Search for the cell housing the specified text and yield its (x, y) center coordinate. 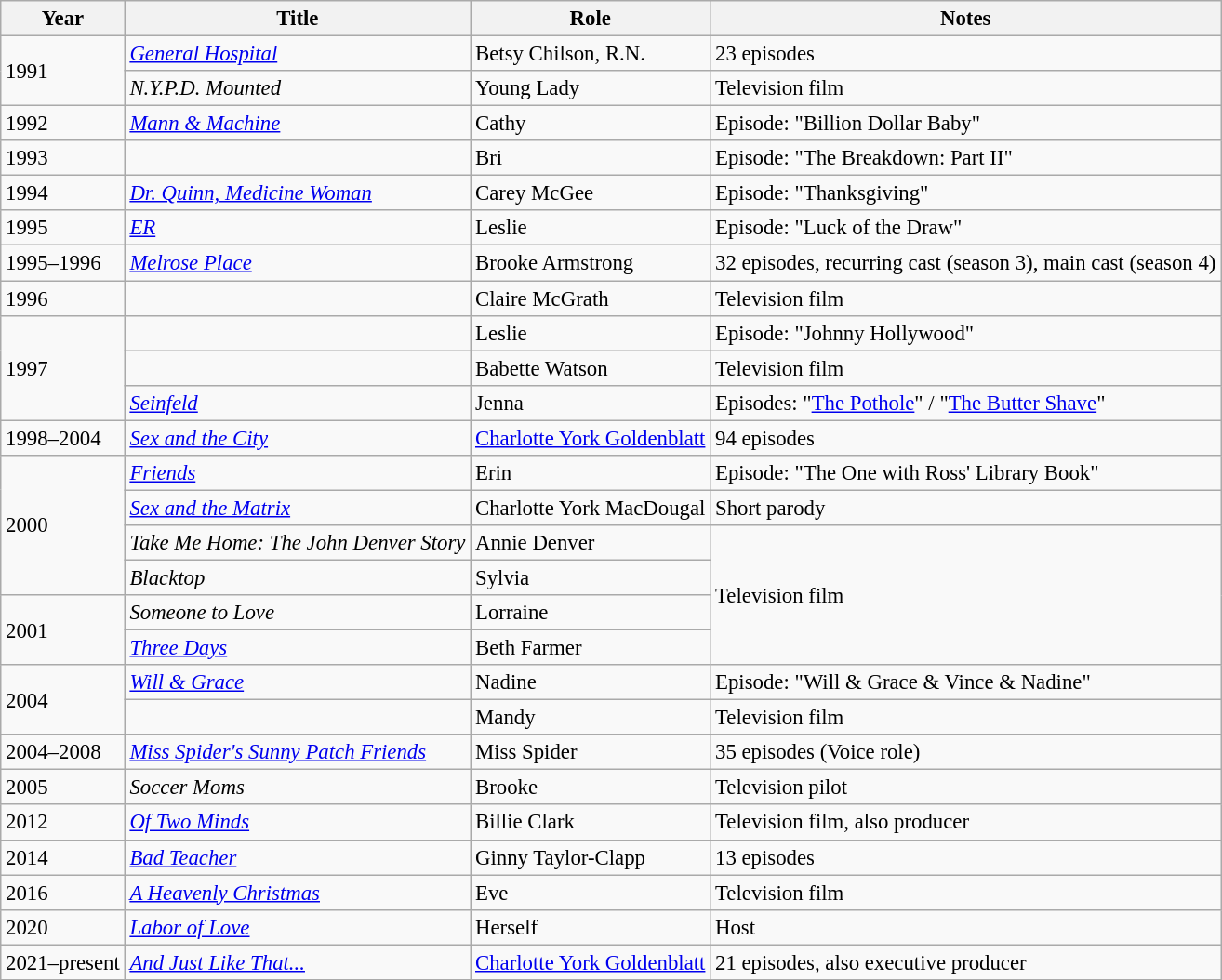
ER (298, 228)
Dr. Quinn, Medicine Woman (298, 193)
1993 (63, 158)
Nadine (591, 682)
2020 (63, 927)
1996 (63, 298)
13 episodes (965, 857)
2014 (63, 857)
Charlotte York MacDougal (591, 508)
Labor of Love (298, 927)
Seinfeld (298, 403)
94 episodes (965, 438)
Jenna (591, 403)
N.Y.P.D. Mounted (298, 88)
1991 (63, 71)
General Hospital (298, 54)
1995 (63, 228)
1994 (63, 193)
Notes (965, 19)
Mandy (591, 718)
Billie Clark (591, 823)
Brooke Armstrong (591, 263)
2001 (63, 630)
Soccer Moms (298, 788)
Short parody (965, 508)
Eve (591, 893)
Friends (298, 473)
Young Lady (591, 88)
Episode: "Johnny Hollywood" (965, 333)
1997 (63, 368)
Lorraine (591, 613)
Blacktop (298, 577)
Sex and the Matrix (298, 508)
Of Two Minds (298, 823)
Cathy (591, 124)
Episode: "Luck of the Draw" (965, 228)
Herself (591, 927)
21 episodes, also executive producer (965, 962)
Episode: "The One with Ross' Library Book" (965, 473)
Betsy Chilson, R.N. (591, 54)
2021–present (63, 962)
Someone to Love (298, 613)
35 episodes (Voice role) (965, 752)
Year (63, 19)
A Heavenly Christmas (298, 893)
Episode: "Thanksgiving" (965, 193)
Host (965, 927)
32 episodes, recurring cast (season 3), main cast (season 4) (965, 263)
Annie Denver (591, 543)
Mann & Machine (298, 124)
23 episodes (965, 54)
Episode: "The Breakdown: Part II" (965, 158)
2004 (63, 699)
2012 (63, 823)
Sylvia (591, 577)
Melrose Place (298, 263)
Will & Grace (298, 682)
Beth Farmer (591, 648)
Television film, also producer (965, 823)
Episode: "Billion Dollar Baby" (965, 124)
Claire McGrath (591, 298)
1995–1996 (63, 263)
Bad Teacher (298, 857)
Sex and the City (298, 438)
Role (591, 19)
And Just Like That... (298, 962)
Miss Spider (591, 752)
Bri (591, 158)
Episodes: "The Pothole" / "The Butter Shave" (965, 403)
1992 (63, 124)
2005 (63, 788)
2000 (63, 525)
1998–2004 (63, 438)
Ginny Taylor-Clapp (591, 857)
Miss Spider's Sunny Patch Friends (298, 752)
Take Me Home: The John Denver Story (298, 543)
Television pilot (965, 788)
Episode: "Will & Grace & Vince & Nadine" (965, 682)
Title (298, 19)
Babette Watson (591, 368)
Carey McGee (591, 193)
Erin (591, 473)
2004–2008 (63, 752)
Brooke (591, 788)
Three Days (298, 648)
2016 (63, 893)
